Identify which cell holds the provided text, then report its (X, Y) central coordinate. 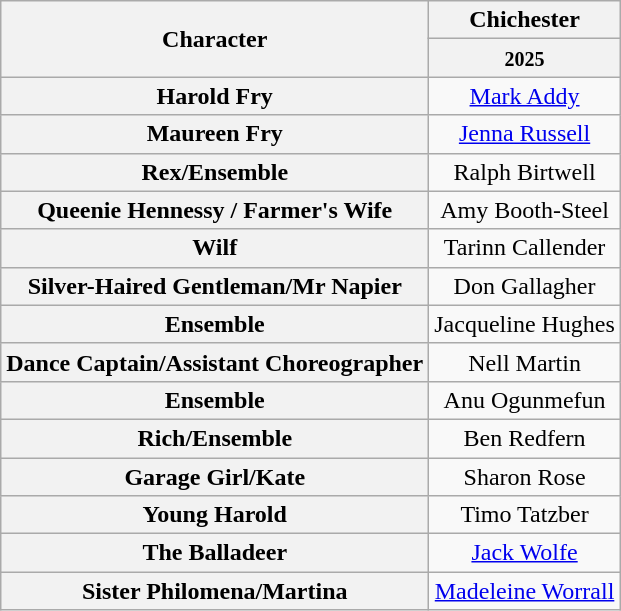
Sister Philomena/Martina (215, 591)
Rex/Ensemble (215, 172)
Character (215, 39)
Jack Wolfe (525, 553)
Ben Redfern (525, 438)
Dance Captain/Assistant Choreographer (215, 362)
The Balladeer (215, 553)
Sharon Rose (525, 477)
Queenie Hennessy / Farmer's Wife (215, 210)
Jenna Russell (525, 134)
Garage Girl/Kate (215, 477)
Harold Fry (215, 96)
Amy Booth-Steel (525, 210)
Nell Martin (525, 362)
2025 (525, 58)
Rich/Ensemble (215, 438)
Anu Ogunmefun (525, 400)
Chichester (525, 20)
Wilf (215, 248)
Ralph Birtwell (525, 172)
Maureen Fry (215, 134)
Timo Tatzber (525, 515)
Silver-Haired Gentleman/Mr Napier (215, 286)
Mark Addy (525, 96)
Jacqueline Hughes (525, 324)
Young Harold (215, 515)
Don Gallagher (525, 286)
Tarinn Callender (525, 248)
Madeleine Worrall (525, 591)
